Capture the cell that displays the provided text and extract its [X, Y] central coordinate. 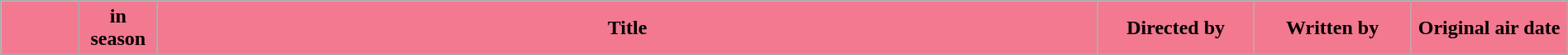
Title [627, 28]
Directed by [1176, 28]
Written by [1331, 28]
in season [117, 28]
Original air date [1489, 28]
